Provide the [x, y] coordinate of the cell's center where the given text is located.  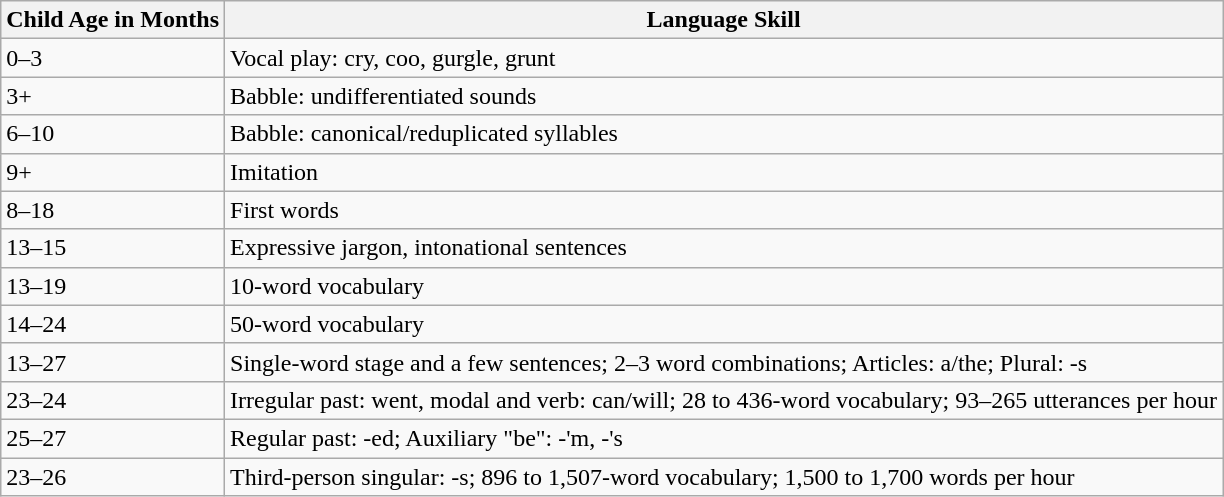
6–10 [113, 134]
First words [724, 210]
Imitation [724, 172]
Babble: canonical/reduplicated syllables [724, 134]
3+ [113, 96]
13–27 [113, 362]
25–27 [113, 438]
Language Skill [724, 20]
50-word vocabulary [724, 324]
23–26 [113, 477]
Regular past: -ed; Auxiliary "be": -'m, -'s [724, 438]
14–24 [113, 324]
0–3 [113, 58]
10-word vocabulary [724, 286]
8–18 [113, 210]
Vocal play: cry, coo, gurgle, grunt [724, 58]
Single-word stage and a few sentences; 2–3 word combinations; Articles: a/the; Plural: -s [724, 362]
9+ [113, 172]
23–24 [113, 400]
13–19 [113, 286]
Third-person singular: -s; 896 to 1,507-word vocabulary; 1,500 to 1,700 words per hour [724, 477]
Irregular past: went, modal and verb: can/will; 28 to 436-word vocabulary; 93–265 utterances per hour [724, 400]
Child Age in Months [113, 20]
Expressive jargon, intonational sentences [724, 248]
13–15 [113, 248]
Babble: undifferentiated sounds [724, 96]
